Provide the [X, Y] coordinate of the cell's center where the given text is located.  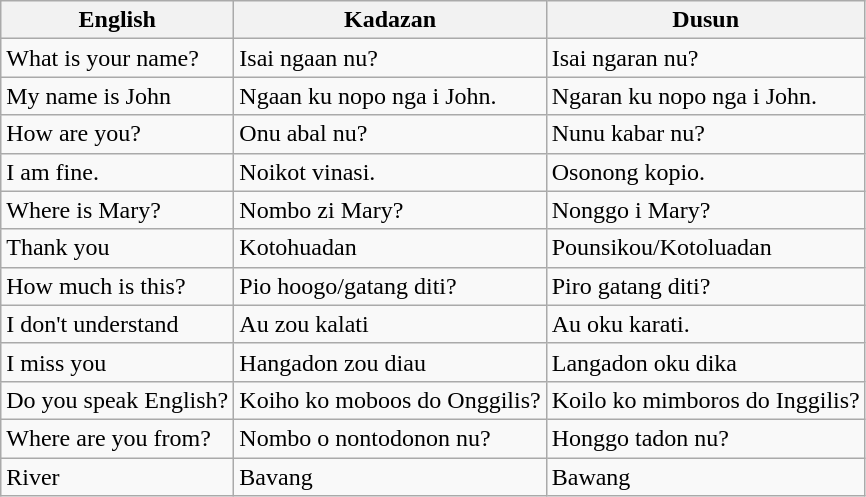
Do you speak English? [118, 400]
Ngaan ku nopo nga i John. [390, 96]
Kadazan [390, 20]
Bavang [390, 477]
Osonong kopio. [706, 172]
How are you? [118, 134]
Kotohuadan [390, 248]
Piro gatang diti? [706, 286]
Where is Mary? [118, 210]
Thank you [118, 248]
Hangadon zou diau [390, 362]
How much is this? [118, 286]
Nombo o nontodonon nu? [390, 438]
Nunu kabar nu? [706, 134]
I miss you [118, 362]
Koiho ko moboos do Onggilis? [390, 400]
Nombo zi Mary? [390, 210]
River [118, 477]
Nonggo i Mary? [706, 210]
Honggo tadon nu? [706, 438]
Onu abal nu? [390, 134]
English [118, 20]
I don't understand [118, 324]
Pio hoogo/gatang diti? [390, 286]
Bawang [706, 477]
Isai ngaan nu? [390, 58]
Where are you from? [118, 438]
Pounsikou/Kotoluadan [706, 248]
Isai ngaran nu? [706, 58]
Noikot vinasi. [390, 172]
Au zou kalati [390, 324]
Dusun [706, 20]
Ngaran ku nopo nga i John. [706, 96]
Au oku karati. [706, 324]
Langadon oku dika [706, 362]
My name is John [118, 96]
Koilo ko mimboros do Inggilis? [706, 400]
What is your name? [118, 58]
I am fine. [118, 172]
